Identify which cell holds the provided text, then report its [x, y] central coordinate. 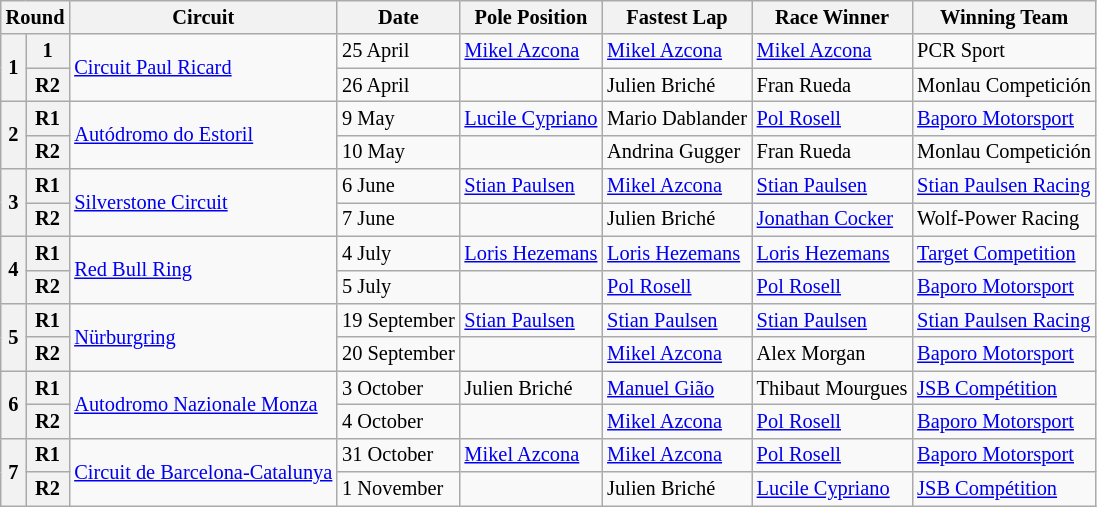
Thibaut Mourgues [832, 388]
PCR Sport [1004, 51]
Andrina Gugger [677, 152]
Circuit [203, 17]
Nürburgring [203, 336]
5 July [398, 287]
Autodromo Nazionale Monza [203, 404]
19 September [398, 320]
Round [36, 17]
Autódromo do Estoril [203, 134]
Date [398, 17]
31 October [398, 455]
Target Competition [1004, 253]
Mario Dablander [677, 118]
4 October [398, 421]
Circuit Paul Ricard [203, 68]
Alex Morgan [832, 354]
Manuel Gião [677, 388]
7 June [398, 219]
6 [14, 404]
Race Winner [832, 17]
9 May [398, 118]
7 [14, 472]
5 [14, 336]
Jonathan Cocker [832, 219]
3 October [398, 388]
Winning Team [1004, 17]
4 [14, 270]
Silverstone Circuit [203, 202]
4 July [398, 253]
2 [14, 134]
6 June [398, 186]
Wolf-Power Racing [1004, 219]
Red Bull Ring [203, 270]
Circuit de Barcelona-Catalunya [203, 472]
26 April [398, 85]
10 May [398, 152]
3 [14, 202]
Pole Position [532, 17]
20 September [398, 354]
Fastest Lap [677, 17]
1 November [398, 489]
25 April [398, 51]
